Return the [x, y] coordinate for the center point of the cell that contains the specified text.  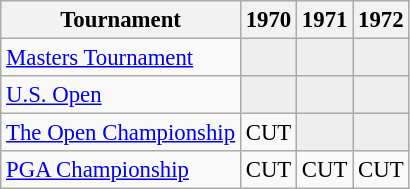
U.S. Open [121, 95]
The Open Championship [121, 133]
Masters Tournament [121, 58]
1972 [381, 20]
PGA Championship [121, 170]
1970 [268, 20]
1971 [325, 20]
Tournament [121, 20]
